Return the (x, y) coordinate for the center point of the cell that contains the specified text.  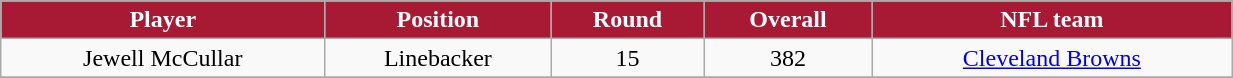
Player (163, 20)
Round (628, 20)
Position (438, 20)
Overall (788, 20)
Jewell McCullar (163, 58)
NFL team (1052, 20)
Linebacker (438, 58)
382 (788, 58)
15 (628, 58)
Cleveland Browns (1052, 58)
